Return [x, y] of the center of cell containing provided text 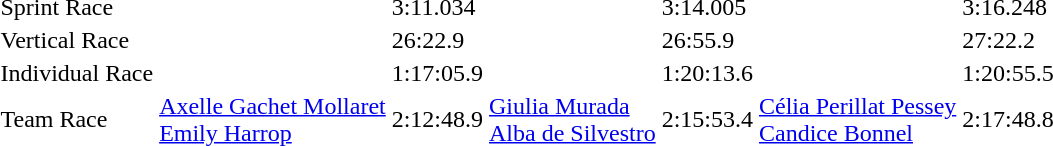
1:20:13.6 [707, 73]
26:55.9 [707, 40]
26:22.9 [437, 40]
1:17:05.9 [437, 73]
